For the text-containing cell, return its midpoint in (X, Y) coordinate format. 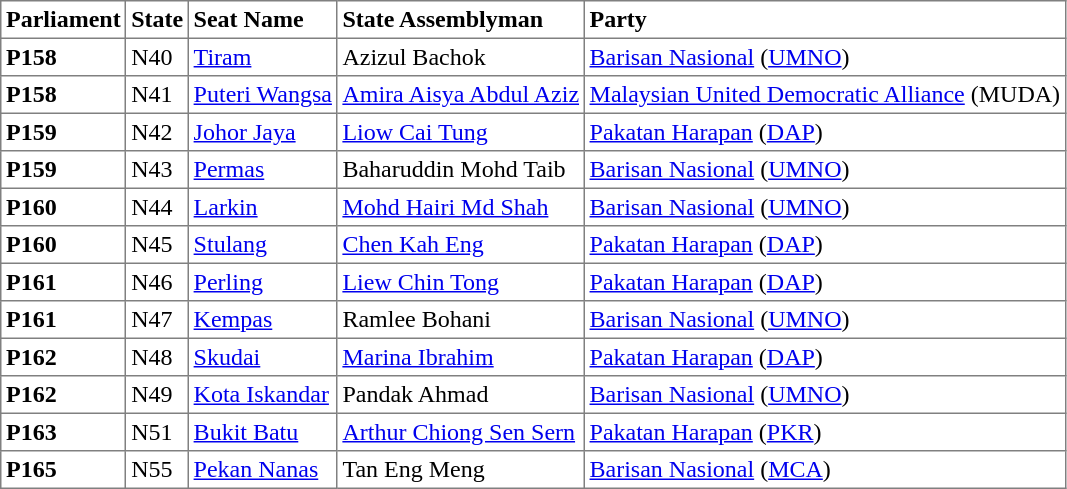
Amira Aisya Abdul Aziz (460, 95)
N40 (157, 57)
Tan Eng Meng (460, 470)
Mohd Hairi Md Shah (460, 207)
Seat Name (262, 20)
N48 (157, 357)
N47 (157, 320)
Liow Cai Tung (460, 132)
Pakatan Harapan (PKR) (824, 432)
Baharuddin Mohd Taib (460, 170)
P165 (64, 470)
Bukit Batu (262, 432)
Liew Chin Tong (460, 282)
N42 (157, 132)
Larkin (262, 207)
State Assemblyman (460, 20)
N55 (157, 470)
Pandak Ahmad (460, 395)
Perling (262, 282)
N41 (157, 95)
N45 (157, 245)
P163 (64, 432)
Marina Ibrahim (460, 357)
Pekan Nanas (262, 470)
Malaysian United Democratic Alliance (MUDA) (824, 95)
Tiram (262, 57)
Kota Iskandar (262, 395)
Stulang (262, 245)
Skudai (262, 357)
Barisan Nasional (MCA) (824, 470)
Ramlee Bohani (460, 320)
Party (824, 20)
N46 (157, 282)
State (157, 20)
N43 (157, 170)
Parliament (64, 20)
Arthur Chiong Sen Sern (460, 432)
N51 (157, 432)
Azizul Bachok (460, 57)
Chen Kah Eng (460, 245)
Johor Jaya (262, 132)
N44 (157, 207)
Kempas (262, 320)
Puteri Wangsa (262, 95)
Permas (262, 170)
N49 (157, 395)
